Pinpoint the cell where the given text exists, returning its (X, Y) midpoint coordinate. 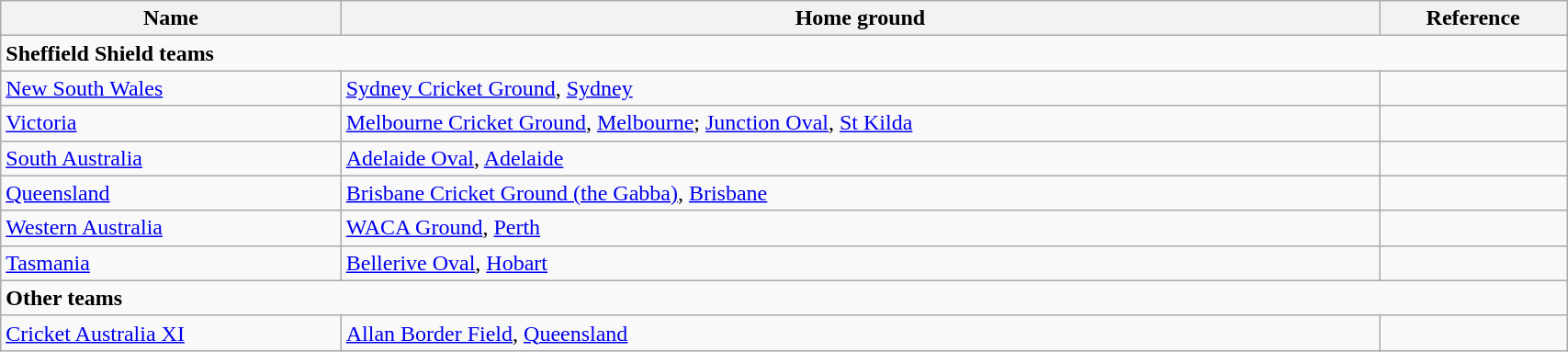
Western Australia (171, 228)
Melbourne Cricket Ground, Melbourne; Junction Oval, St Kilda (860, 123)
Name (171, 18)
Victoria (171, 123)
Home ground (860, 18)
South Australia (171, 158)
Cricket Australia XI (171, 333)
Adelaide Oval, Adelaide (860, 158)
New South Wales (171, 88)
Sydney Cricket Ground, Sydney (860, 88)
Other teams (784, 298)
Sheffield Shield teams (784, 53)
Brisbane Cricket Ground (the Gabba), Brisbane (860, 193)
Allan Border Field, Queensland (860, 333)
Reference (1473, 18)
Bellerive Oval, Hobart (860, 263)
Queensland (171, 193)
WACA Ground, Perth (860, 228)
Tasmania (171, 263)
